Locate the cell with the specified text and output its (X, Y) center coordinate. 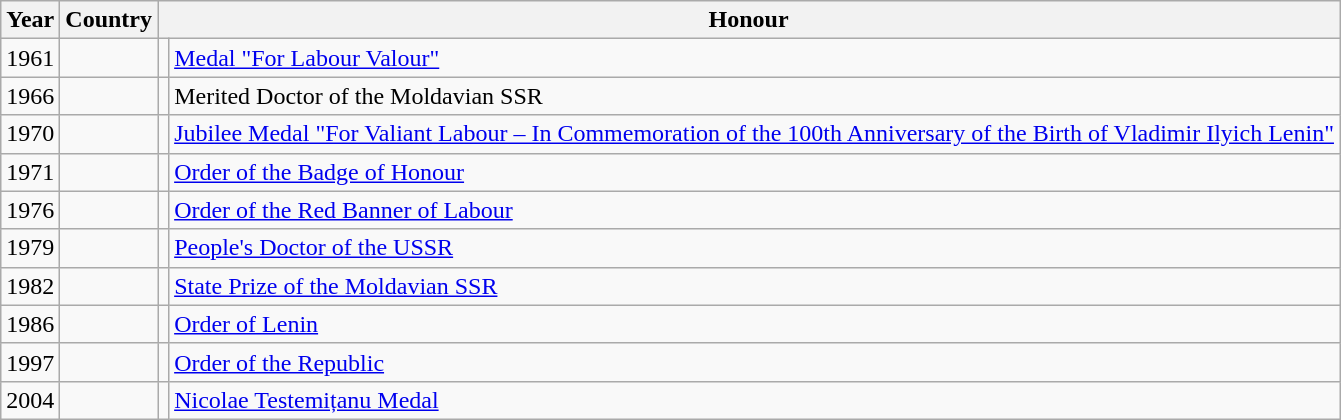
Order of the Republic (754, 362)
1971 (30, 172)
Country (109, 20)
Honour (749, 20)
1966 (30, 96)
Jubilee Medal "For Valiant Labour – In Commemoration of the 100th Anniversary of the Birth of Vladimir Ilyich Lenin" (754, 134)
Order of the Badge of Honour (754, 172)
Order of the Red Banner of Labour (754, 210)
1982 (30, 286)
1976 (30, 210)
Merited Doctor of the Moldavian SSR (754, 96)
2004 (30, 400)
Medal "For Labour Valour" (754, 58)
Nicolae Testemițanu Medal (754, 400)
1970 (30, 134)
State Prize of the Moldavian SSR (754, 286)
Year (30, 20)
1986 (30, 324)
1979 (30, 248)
People's Doctor of the USSR (754, 248)
Order of Lenin (754, 324)
1997 (30, 362)
1961 (30, 58)
